Pinpoint the cell where the given text exists, returning its [X, Y] midpoint coordinate. 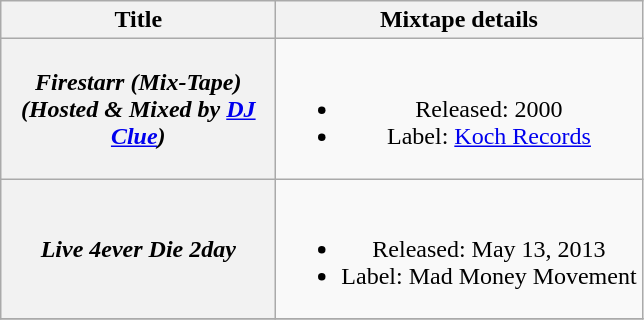
Title [138, 20]
Live 4ever Die 2day [138, 249]
Mixtape details [459, 20]
Released: 2000Label: Koch Records [459, 109]
Released: May 13, 2013Label: Mad Money Movement [459, 249]
Firestarr (Mix-Tape) (Hosted & Mixed by DJ Clue) [138, 109]
